Determine the [X, Y] coordinate at the center of the cell enclosing the given text.  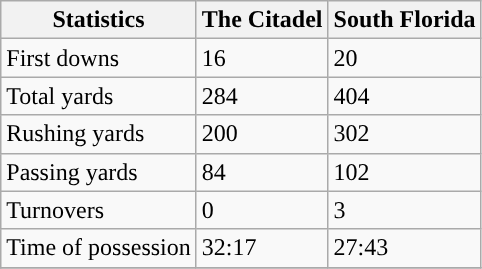
84 [262, 172]
Statistics [99, 20]
0 [262, 210]
Rushing yards [99, 134]
Passing yards [99, 172]
South Florida [404, 20]
27:43 [404, 248]
16 [262, 58]
284 [262, 96]
3 [404, 210]
Turnovers [99, 210]
The Citadel [262, 20]
404 [404, 96]
Time of possession [99, 248]
20 [404, 58]
102 [404, 172]
Total yards [99, 96]
32:17 [262, 248]
First downs [99, 58]
302 [404, 134]
200 [262, 134]
